Identify which cell holds the provided text, then report its [x, y] central coordinate. 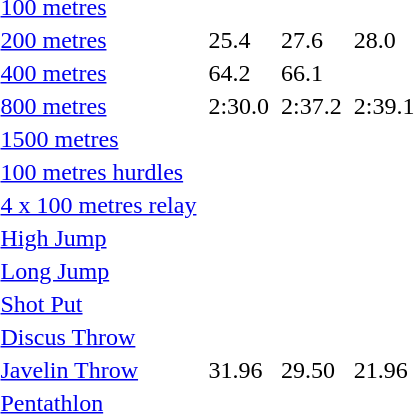
25.4 [239, 40]
29.50 [312, 370]
31.96 [239, 370]
27.6 [312, 40]
66.1 [312, 73]
2:37.2 [312, 106]
2:30.0 [239, 106]
64.2 [239, 73]
